Scan for the cell matching the given text and deliver its (x, y) coordinate at center. 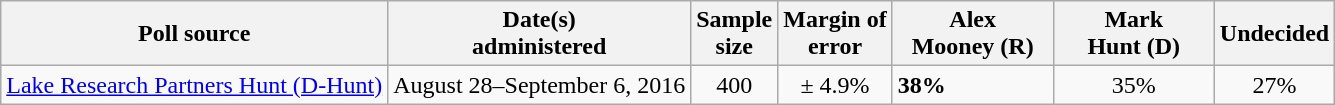
Samplesize (734, 34)
Undecided (1274, 34)
± 4.9% (835, 85)
400 (734, 85)
27% (1274, 85)
August 28–September 6, 2016 (540, 85)
Margin oferror (835, 34)
Lake Research Partners Hunt (D-Hunt) (194, 85)
Poll source (194, 34)
MarkHunt (D) (1134, 34)
AlexMooney (R) (972, 34)
35% (1134, 85)
Date(s)administered (540, 34)
38% (972, 85)
